Search for the cell housing the specified text and yield its [X, Y] center coordinate. 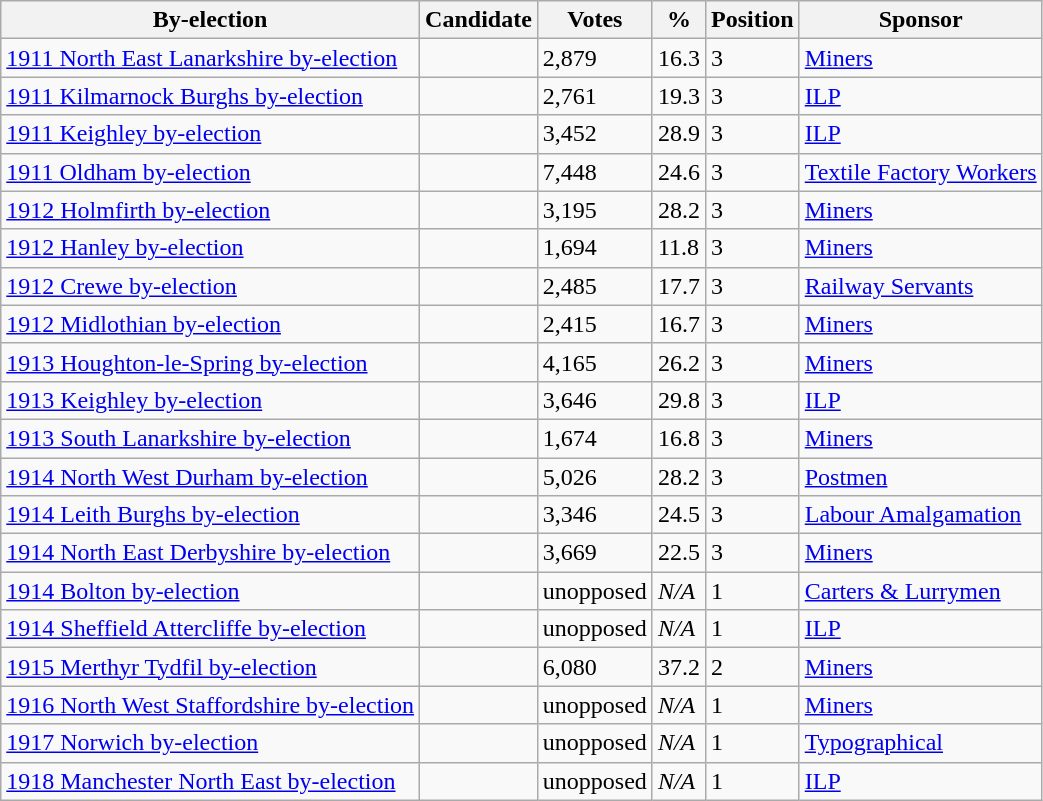
Textile Factory Workers [920, 172]
26.2 [678, 362]
3,346 [594, 515]
19.3 [678, 96]
1914 Leith Burghs by-election [210, 515]
1917 Norwich by-election [210, 743]
28.9 [678, 134]
5,026 [594, 477]
Labour Amalgamation [920, 515]
Position [752, 20]
1912 Hanley by-election [210, 248]
2,879 [594, 58]
2 [752, 667]
1913 Houghton-le-Spring by-election [210, 362]
37.2 [678, 667]
Railway Servants [920, 286]
3,452 [594, 134]
6,080 [594, 667]
29.8 [678, 400]
1915 Merthyr Tydfil by-election [210, 667]
16.3 [678, 58]
1914 Bolton by-election [210, 591]
Carters & Lurrymen [920, 591]
7,448 [594, 172]
16.7 [678, 324]
1911 Keighley by-election [210, 134]
1914 North East Derbyshire by-election [210, 553]
16.8 [678, 438]
2,761 [594, 96]
4,165 [594, 362]
1912 Holmfirth by-election [210, 210]
1911 Kilmarnock Burghs by-election [210, 96]
1913 Keighley by-election [210, 400]
1912 Midlothian by-election [210, 324]
1911 Oldham by-election [210, 172]
17.7 [678, 286]
% [678, 20]
1918 Manchester North East by-election [210, 781]
3,669 [594, 553]
1916 North West Staffordshire by-election [210, 705]
By-election [210, 20]
3,646 [594, 400]
Typographical [920, 743]
11.8 [678, 248]
1914 North West Durham by-election [210, 477]
2,415 [594, 324]
Postmen [920, 477]
24.5 [678, 515]
22.5 [678, 553]
Candidate [479, 20]
1914 Sheffield Attercliffe by-election [210, 629]
24.6 [678, 172]
1912 Crewe by-election [210, 286]
3,195 [594, 210]
Sponsor [920, 20]
2,485 [594, 286]
1911 North East Lanarkshire by-election [210, 58]
1,694 [594, 248]
1,674 [594, 438]
Votes [594, 20]
1913 South Lanarkshire by-election [210, 438]
